Determine the (x, y) coordinate at the center of the cell enclosing the given text.  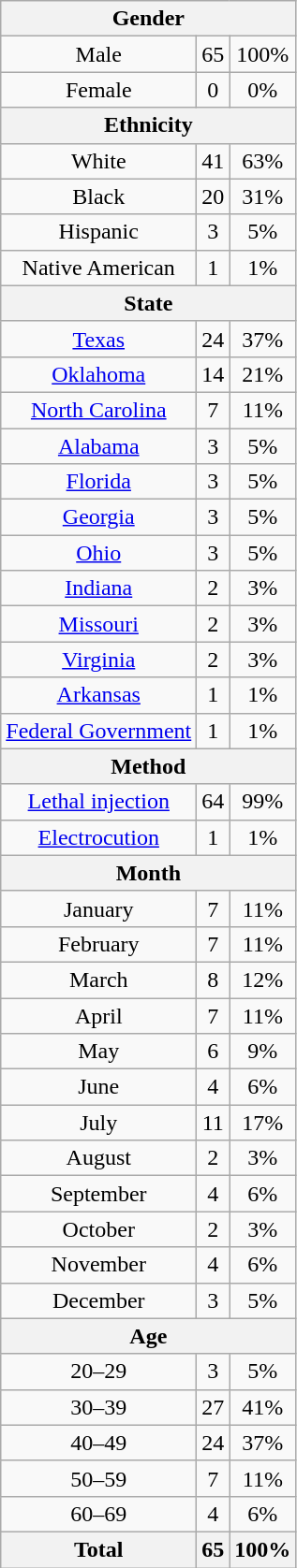
8 (214, 980)
12% (262, 980)
6 (214, 1052)
50–59 (99, 1478)
Gender (148, 19)
64 (214, 802)
Arkansas (99, 695)
Total (99, 1549)
State (148, 303)
June (99, 1087)
31% (262, 196)
April (99, 1015)
9% (262, 1052)
63% (262, 161)
October (99, 1229)
Electrocution (99, 837)
Missouri (99, 624)
Month (148, 873)
Ohio (99, 553)
20 (214, 196)
0% (262, 90)
41% (262, 1407)
Age (148, 1336)
November (99, 1265)
30–39 (99, 1407)
Method (148, 766)
27 (214, 1407)
Native American (99, 268)
December (99, 1300)
September (99, 1194)
Alabama (99, 446)
Lethal injection (99, 802)
14 (214, 374)
February (99, 944)
40–49 (99, 1443)
Georgia (99, 517)
20–29 (99, 1372)
21% (262, 374)
Federal Government (99, 731)
Texas (99, 339)
White (99, 161)
Florida (99, 482)
17% (262, 1123)
Ethnicity (148, 125)
Indiana (99, 588)
Hispanic (99, 232)
Black (99, 196)
11 (214, 1123)
0 (214, 90)
41 (214, 161)
January (99, 908)
August (99, 1158)
Virginia (99, 660)
North Carolina (99, 410)
99% (262, 802)
March (99, 980)
Female (99, 90)
Oklahoma (99, 374)
60–69 (99, 1514)
July (99, 1123)
Male (99, 54)
May (99, 1052)
